Determine the [x, y] coordinate at the center of the cell enclosing the given text.  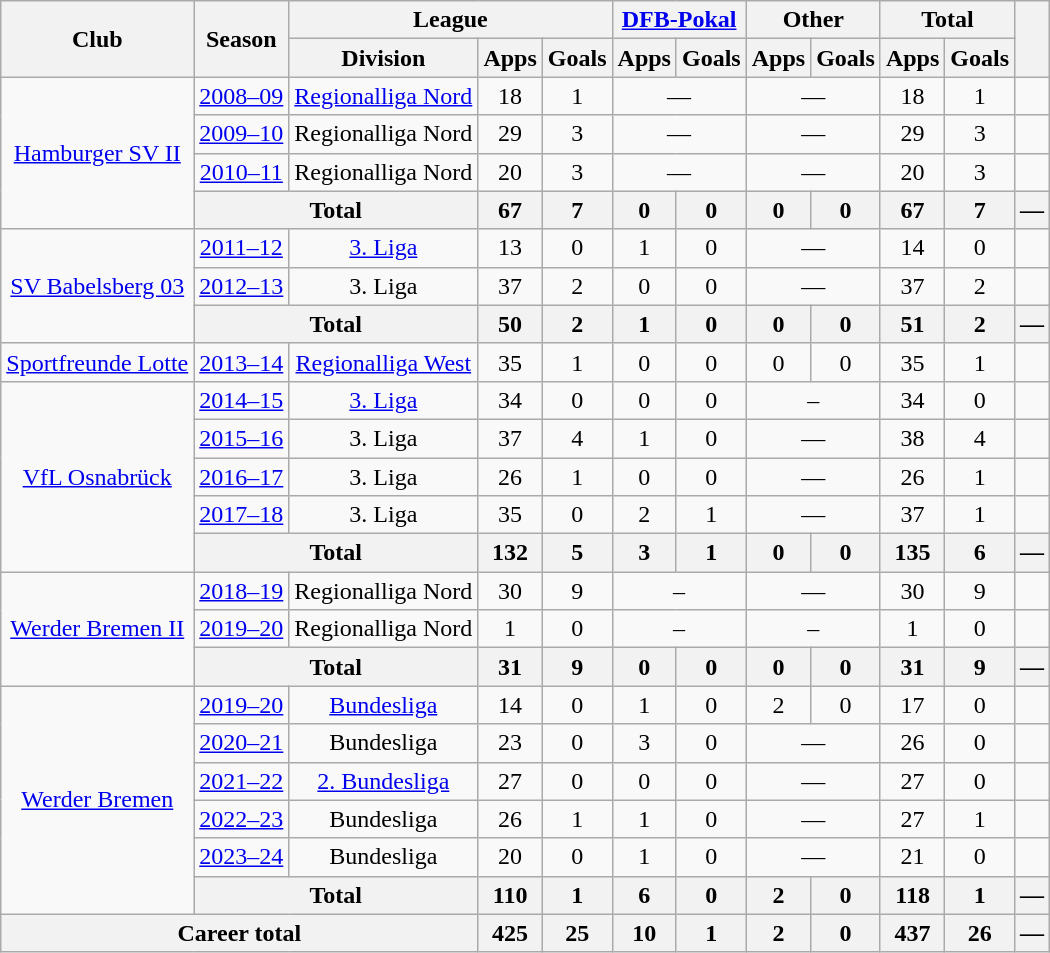
23 [510, 743]
Regionalliga West [384, 362]
2017–18 [242, 515]
2020–21 [242, 743]
118 [912, 895]
Sportfreunde Lotte [98, 362]
2022–23 [242, 819]
51 [912, 324]
2021–22 [242, 781]
Club [98, 39]
2008–09 [242, 96]
50 [510, 324]
2012–13 [242, 286]
2014–15 [242, 400]
2013–14 [242, 362]
2009–10 [242, 134]
5 [577, 553]
38 [912, 438]
21 [912, 857]
2016–17 [242, 477]
Division [384, 58]
League [450, 20]
25 [577, 933]
132 [510, 553]
110 [510, 895]
135 [912, 553]
Season [242, 39]
Other [813, 20]
Werder Bremen II [98, 629]
2018–19 [242, 591]
17 [912, 705]
Career total [240, 933]
Hamburger SV II [98, 153]
2. Bundesliga [384, 781]
Werder Bremen [98, 800]
2023–24 [242, 857]
425 [510, 933]
13 [510, 248]
2015–16 [242, 438]
DFB-Pokal [679, 20]
437 [912, 933]
VfL Osnabrück [98, 476]
2010–11 [242, 172]
10 [644, 933]
2011–12 [242, 248]
SV Babelsberg 03 [98, 286]
